Identify which cell holds the provided text, then report its [x, y] central coordinate. 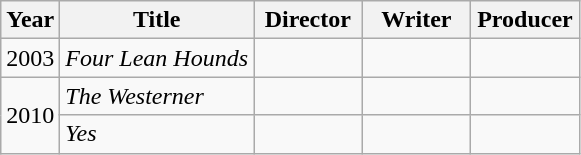
Year [30, 20]
2010 [30, 115]
Title [157, 20]
Producer [526, 20]
Yes [157, 134]
Writer [416, 20]
2003 [30, 58]
The Westerner [157, 96]
Four Lean Hounds [157, 58]
Director [308, 20]
